Search for the cell housing the specified text and yield its (x, y) center coordinate. 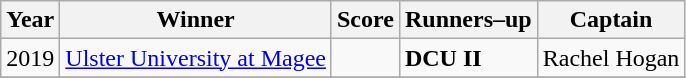
Score (365, 20)
DCU II (468, 58)
Runners–up (468, 20)
Rachel Hogan (611, 58)
Captain (611, 20)
Winner (196, 20)
2019 (30, 58)
Ulster University at Magee (196, 58)
Year (30, 20)
